From the cell containing the given text, extract its center point as (x, y) coordinate. 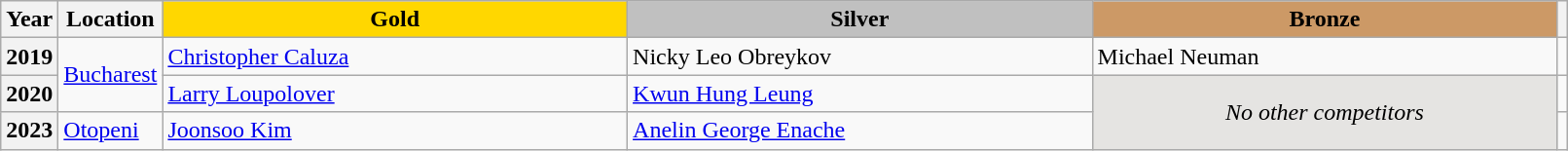
Bucharest (111, 75)
2020 (29, 94)
Location (111, 19)
Joonsoo Kim (395, 131)
Silver (860, 19)
Gold (395, 19)
Otopeni (111, 131)
Larry Loupolover (395, 94)
2023 (29, 131)
Michael Neuman (1325, 57)
2019 (29, 57)
Nicky Leo Obreykov (860, 57)
Christopher Caluza (395, 57)
Kwun Hung Leung (860, 94)
No other competitors (1325, 112)
Anelin George Enache (860, 131)
Year (29, 19)
Bronze (1325, 19)
